Locate the cell with the specified text and output its [X, Y] center coordinate. 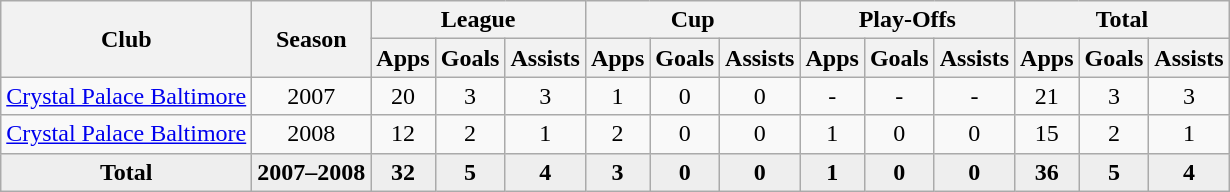
20 [403, 96]
Club [126, 39]
12 [403, 134]
36 [1047, 172]
Play-Offs [908, 20]
2007–2008 [312, 172]
2008 [312, 134]
Cup [692, 20]
2007 [312, 96]
15 [1047, 134]
League [478, 20]
21 [1047, 96]
32 [403, 172]
Season [312, 39]
